Detect which cell encompasses the target text, then output its (x, y) center coordinate. 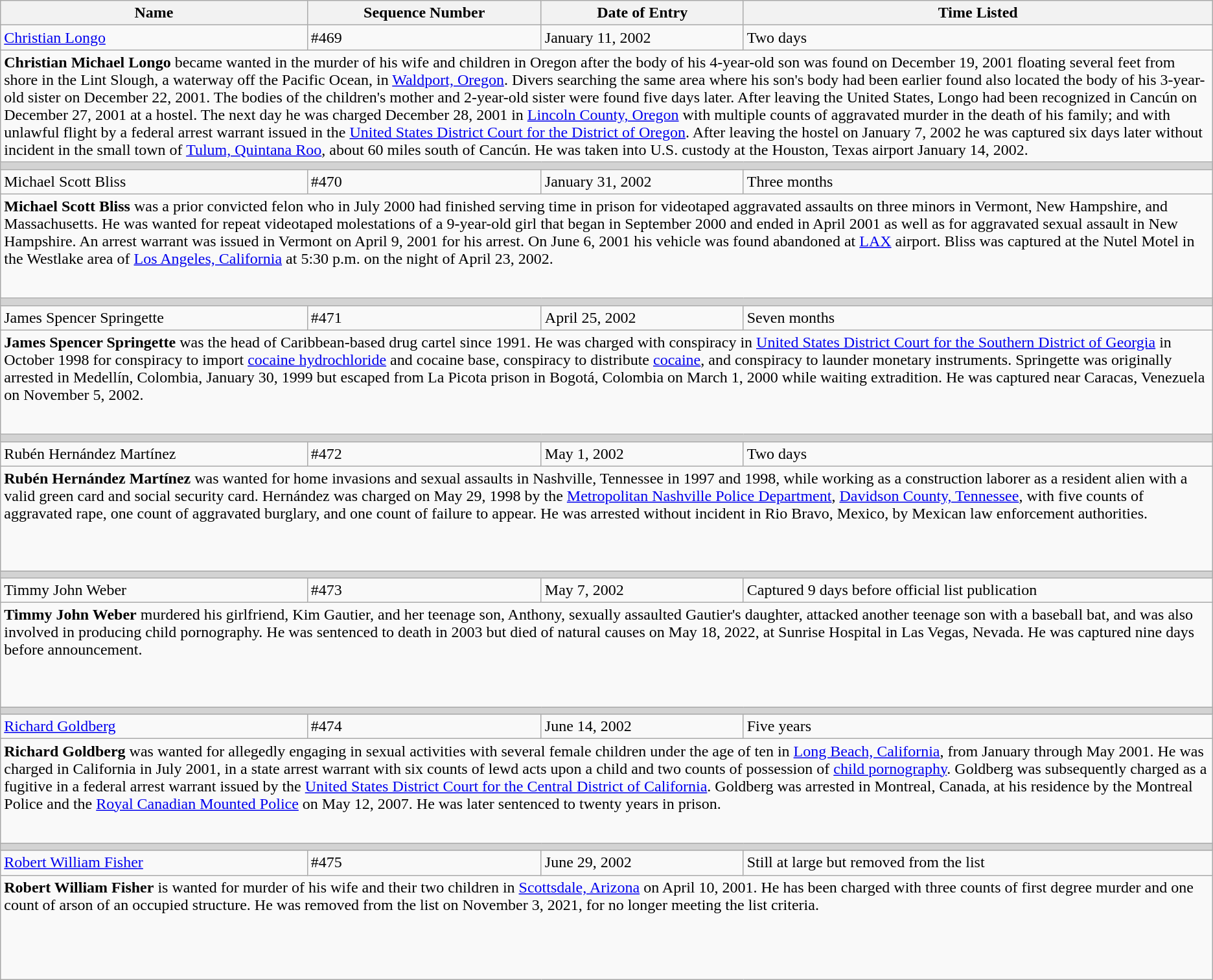
Sequence Number (424, 13)
#473 (424, 590)
#474 (424, 727)
Timmy John Weber (154, 590)
Time Listed (978, 13)
Captured 9 days before official list publication (978, 590)
June 29, 2002 (642, 863)
James Spencer Springette (154, 318)
Christian Longo (154, 38)
January 11, 2002 (642, 38)
#475 (424, 863)
Still at large but removed from the list (978, 863)
Michael Scott Bliss (154, 181)
Five years (978, 727)
Name (154, 13)
Three months (978, 181)
Rubén Hernández Martínez (154, 454)
Richard Goldberg (154, 727)
June 14, 2002 (642, 727)
Seven months (978, 318)
January 31, 2002 (642, 181)
May 7, 2002 (642, 590)
Date of Entry (642, 13)
Robert William Fisher (154, 863)
#471 (424, 318)
#469 (424, 38)
May 1, 2002 (642, 454)
#472 (424, 454)
April 25, 2002 (642, 318)
#470 (424, 181)
